For the text-containing cell, return its midpoint in [X, Y] coordinate format. 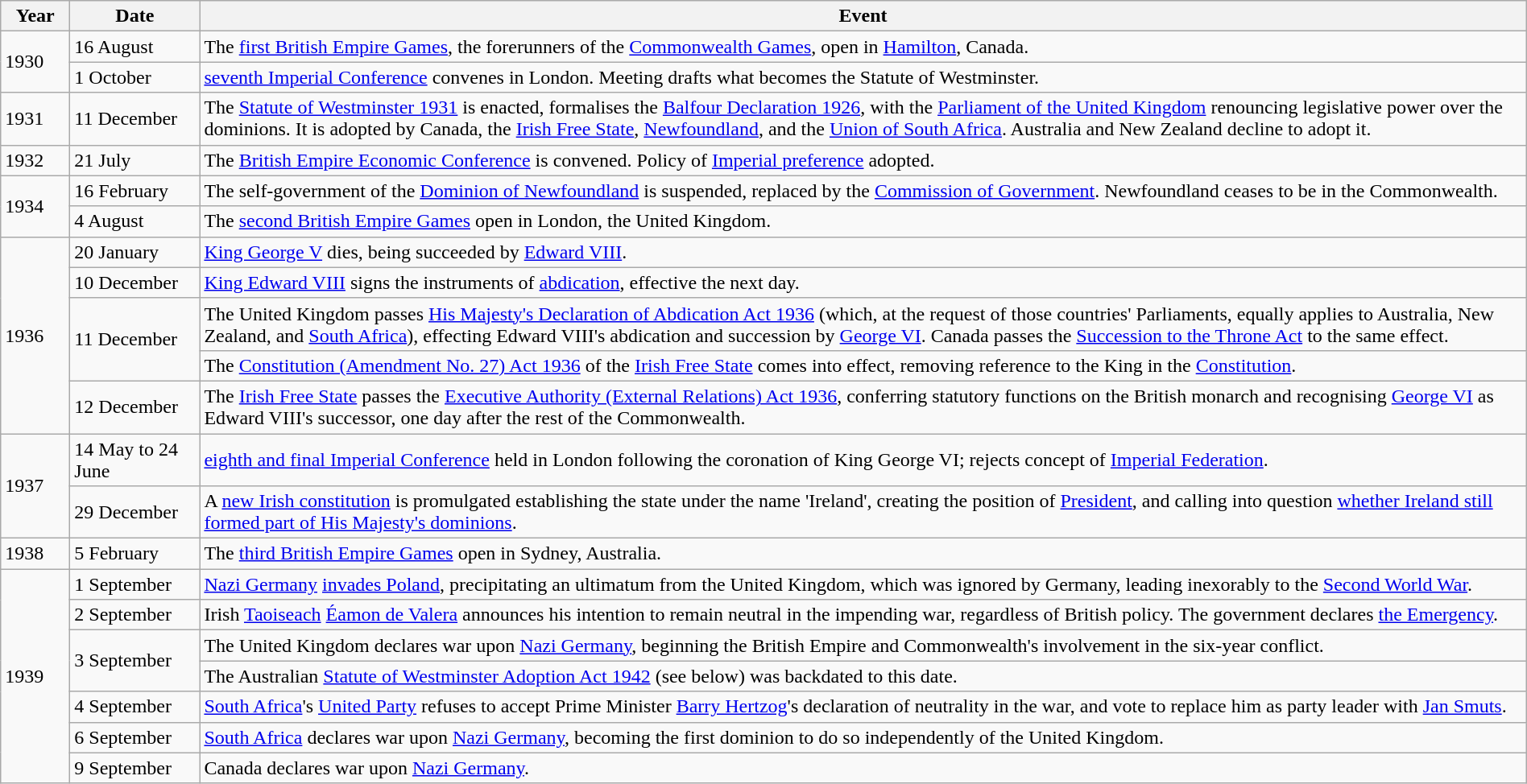
1937 [35, 485]
16 August [135, 47]
The third British Empire Games open in Sydney, Australia. [863, 554]
The second British Empire Games open in London, the United Kingdom. [863, 221]
16 February [135, 191]
2 September [135, 615]
12 December [135, 407]
Event [863, 16]
1 October [135, 77]
1938 [35, 554]
Canada declares war upon Nazi Germany. [863, 768]
The Australian Statute of Westminster Adoption Act 1942 (see below) was backdated to this date. [863, 676]
20 January [135, 252]
3 September [135, 661]
Year [35, 16]
1939 [35, 676]
The United Kingdom declares war upon Nazi Germany, beginning the British Empire and Commonwealth's involvement in the six-year conflict. [863, 646]
King George V dies, being succeeded by Edward VIII. [863, 252]
29 December [135, 512]
The Constitution (Amendment No. 27) Act 1936 of the Irish Free State comes into effect, removing reference to the King in the Constitution. [863, 365]
1931 [35, 119]
9 September [135, 768]
4 August [135, 221]
1934 [35, 206]
1930 [35, 62]
Date [135, 16]
seventh Imperial Conference convenes in London. Meeting drafts what becomes the Statute of Westminster. [863, 77]
1932 [35, 160]
South Africa declares war upon Nazi Germany, becoming the first dominion to do so independently of the United Kingdom. [863, 737]
21 July [135, 160]
4 September [135, 707]
The first British Empire Games, the forerunners of the Commonwealth Games, open in Hamilton, Canada. [863, 47]
King Edward VIII signs the instruments of abdication, effective the next day. [863, 283]
10 December [135, 283]
5 February [135, 554]
14 May to 24 June [135, 459]
6 September [135, 737]
The British Empire Economic Conference is convened. Policy of Imperial preference adopted. [863, 160]
1 September [135, 584]
1936 [35, 335]
eighth and final Imperial Conference held in London following the coronation of King George VI; rejects concept of Imperial Federation. [863, 459]
